Identify which cell holds the provided text, then report its [x, y] central coordinate. 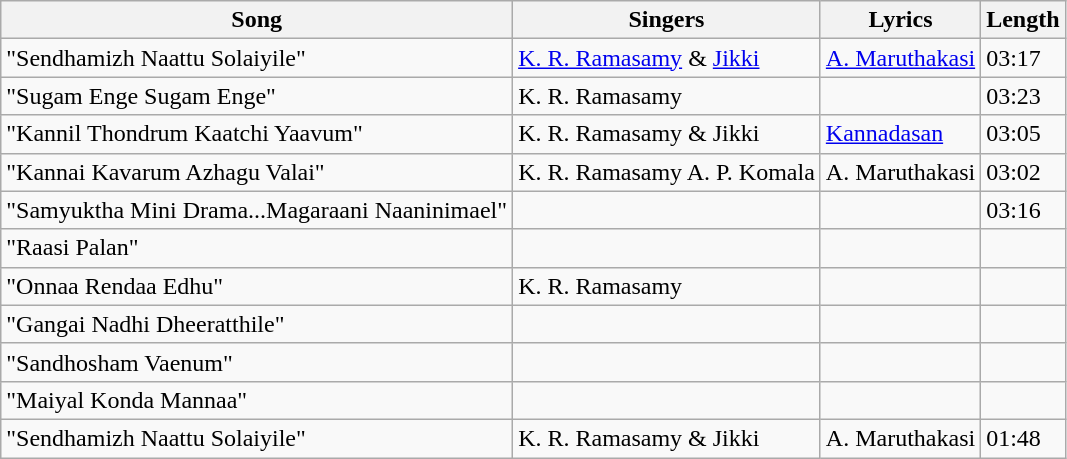
K. R. Ramasamy A. P. Komala [667, 172]
03:05 [1023, 134]
"Kannai Kavarum Azhagu Valai" [257, 172]
"Maiyal Konda Mannaa" [257, 400]
Lyrics [900, 20]
"Raasi Palan" [257, 248]
03:23 [1023, 96]
03:16 [1023, 210]
"Kannil Thondrum Kaatchi Yaavum" [257, 134]
"Samyuktha Mini Drama...Magaraani Naaninimael" [257, 210]
Singers [667, 20]
Length [1023, 20]
Kannadasan [900, 134]
03:17 [1023, 58]
"Sugam Enge Sugam Enge" [257, 96]
"Gangai Nadhi Dheeratthile" [257, 324]
Song [257, 20]
03:02 [1023, 172]
"Sandhosham Vaenum" [257, 362]
"Onnaa Rendaa Edhu" [257, 286]
01:48 [1023, 438]
